Detect which cell encompasses the target text, then output its [X, Y] center coordinate. 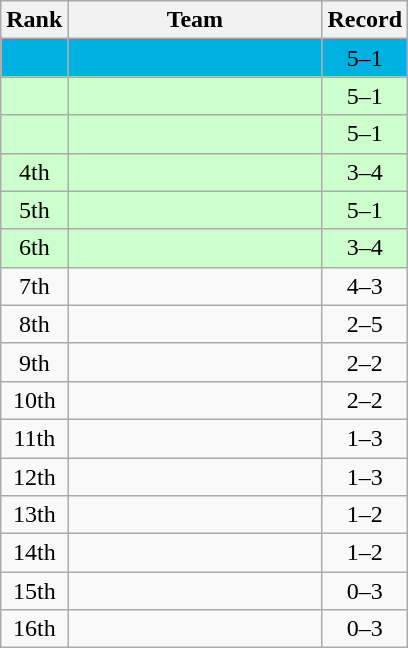
13th [34, 515]
6th [34, 248]
15th [34, 591]
10th [34, 400]
4th [34, 172]
9th [34, 362]
14th [34, 553]
Team [195, 20]
4–3 [365, 286]
8th [34, 324]
7th [34, 286]
12th [34, 477]
16th [34, 629]
5th [34, 210]
Rank [34, 20]
Record [365, 20]
2–5 [365, 324]
11th [34, 438]
